Determine the (X, Y) coordinate at the center of the cell enclosing the given text.  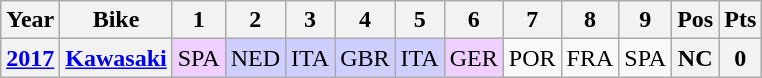
7 (532, 20)
2 (255, 20)
Pts (740, 20)
2017 (30, 58)
Kawasaki (116, 58)
6 (474, 20)
0 (740, 58)
GBR (365, 58)
9 (646, 20)
4 (365, 20)
NC (696, 58)
Pos (696, 20)
FRA (590, 58)
3 (310, 20)
Year (30, 20)
NED (255, 58)
8 (590, 20)
5 (420, 20)
GER (474, 58)
1 (198, 20)
Bike (116, 20)
POR (532, 58)
